Locate the cell with the specified text and output its [x, y] center coordinate. 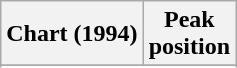
Peakposition [189, 34]
Chart (1994) [72, 34]
